Determine the (X, Y) coordinate at the center of the cell enclosing the given text.  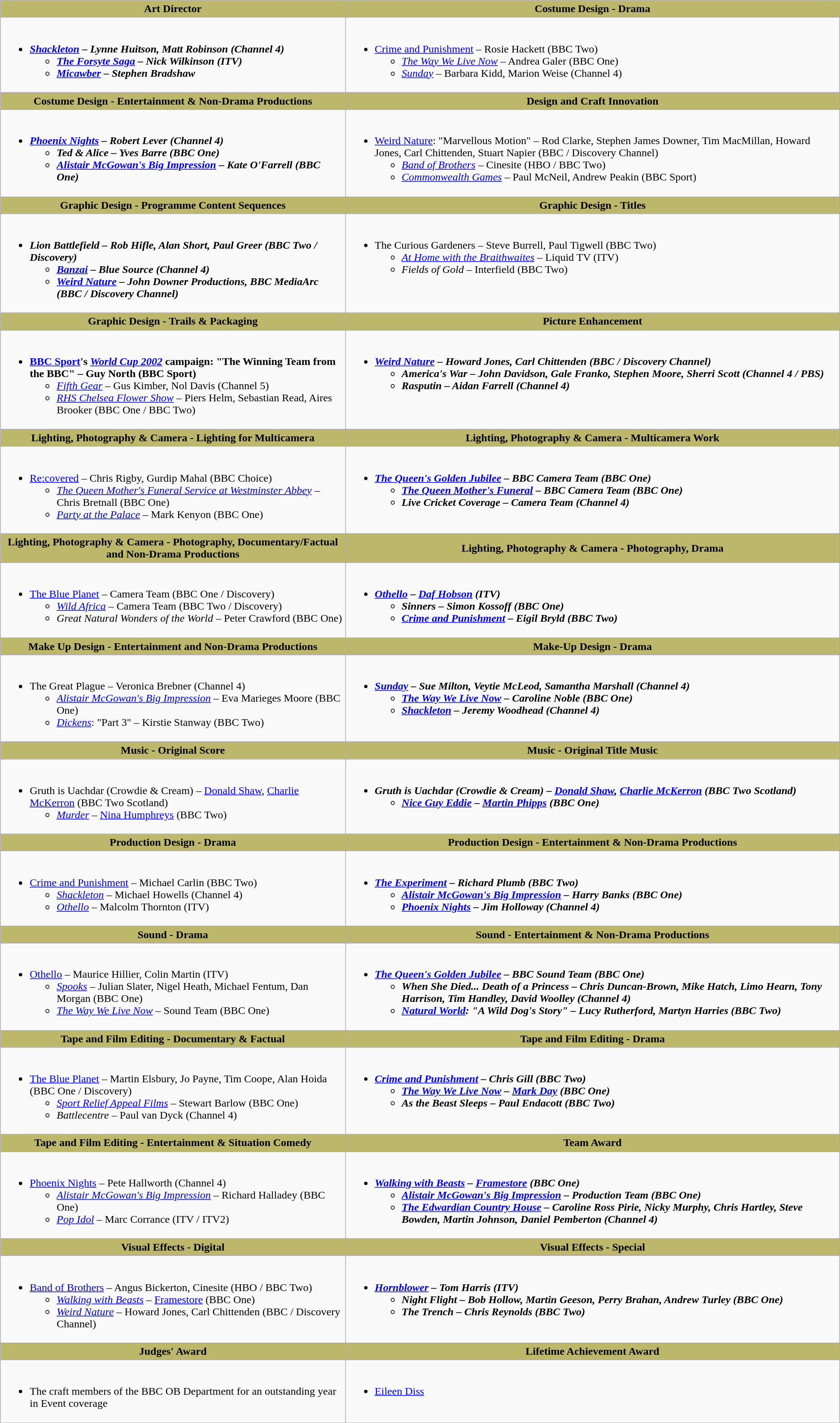
Production Design - Entertainment & Non-Drama Productions (593, 843)
Lighting, Photography & Camera - Lighting for Multicamera (173, 438)
Eileen Diss (593, 1391)
The Curious Gardeners – Steve Burrell, Paul Tigwell (BBC Two)At Home with the Braithwaites – Liquid TV (ITV)Fields of Gold – Interfield (BBC Two) (593, 263)
Costume Design - Entertainment & Non-Drama Productions (173, 101)
Team Award (593, 1143)
Lighting, Photography & Camera - Photography, Drama (593, 548)
Make-Up Design - Drama (593, 646)
Visual Effects - Special (593, 1247)
Tape and Film Editing - Entertainment & Situation Comedy (173, 1143)
Crime and Punishment – Chris Gill (BBC Two)The Way We Live Now – Mark Day (BBC One)As the Beast Sleeps – Paul Endacott (BBC Two) (593, 1091)
Othello – Daf Hobson (ITV)Sinners – Simon Kossoff (BBC One)Crime and Punishment – Eigil Bryld (BBC Two) (593, 600)
Lighting, Photography & Camera - Multicamera Work (593, 438)
Production Design - Drama (173, 843)
Hornblower – Tom Harris (ITV)Night Flight – Bob Hollow, Martin Geeson, Perry Brahan, Andrew Turley (BBC One)The Trench – Chris Reynolds (BBC Two) (593, 1299)
Phoenix Nights – Pete Hallworth (Channel 4)Alistair McGowan's Big Impression – Richard Halladey (BBC One)Pop Idol – Marc Corrance (ITV / ITV2) (173, 1195)
Music - Original Title Music (593, 751)
The Experiment – Richard Plumb (BBC Two)Alistair McGowan's Big Impression – Harry Banks (BBC One)Phoenix Nights – Jim Holloway (Channel 4) (593, 889)
Tape and Film Editing - Drama (593, 1039)
Sound - Drama (173, 935)
Picture Enhancement (593, 321)
Tape and Film Editing - Documentary & Factual (173, 1039)
Graphic Design - Programme Content Sequences (173, 205)
Art Director (173, 9)
Lighting, Photography & Camera - Photography, Documentary/Factual and Non-Drama Productions (173, 548)
Gruth is Uachdar (Crowdie & Cream) – Donald Shaw, Charlie McKerron (BBC Two Scotland)Murder – Nina Humphreys (BBC Two) (173, 796)
Gruth is Uachdar (Crowdie & Cream) – Donald Shaw, Charlie McKerron (BBC Two Scotland)Nice Guy Eddie – Martin Phipps (BBC One) (593, 796)
Design and Craft Innovation (593, 101)
Crime and Punishment – Rosie Hackett (BBC Two)The Way We Live Now – Andrea Galer (BBC One)Sunday – Barbara Kidd, Marion Weise (Channel 4) (593, 55)
Shackleton – Lynne Huitson, Matt Robinson (Channel 4)The Forsyte Saga – Nick Wilkinson (ITV)Micawber – Stephen Bradshaw (173, 55)
Make Up Design - Entertainment and Non-Drama Productions (173, 646)
Phoenix Nights – Robert Lever (Channel 4)Ted & Alice – Yves Barre (BBC One)Alistair McGowan's Big Impression – Kate O'Farrell (BBC One) (173, 153)
Lifetime Achievement Award (593, 1351)
Visual Effects - Digital (173, 1247)
Music - Original Score (173, 751)
Sound - Entertainment & Non-Drama Productions (593, 935)
Graphic Design - Titles (593, 205)
Graphic Design - Trails & Packaging (173, 321)
Costume Design - Drama (593, 9)
Crime and Punishment – Michael Carlin (BBC Two)Shackleton – Michael Howells (Channel 4)Othello – Malcolm Thornton (ITV) (173, 889)
Judges' Award (173, 1351)
The craft members of the BBC OB Department for an outstanding year in Event coverage (173, 1391)
